Pinpoint the cell where the given text exists, returning its [x, y] midpoint coordinate. 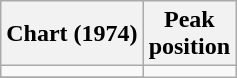
Chart (1974) [72, 34]
Peakposition [189, 34]
